Find where the given text appears and provide that cell's center as (x, y) coordinate. 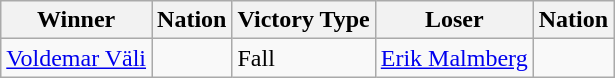
Victory Type (304, 20)
Loser (454, 20)
Erik Malmberg (454, 58)
Fall (304, 58)
Voldemar Väli (76, 58)
Winner (76, 20)
